Extract the (X, Y) coordinate from the center of the cell holding the provided text.  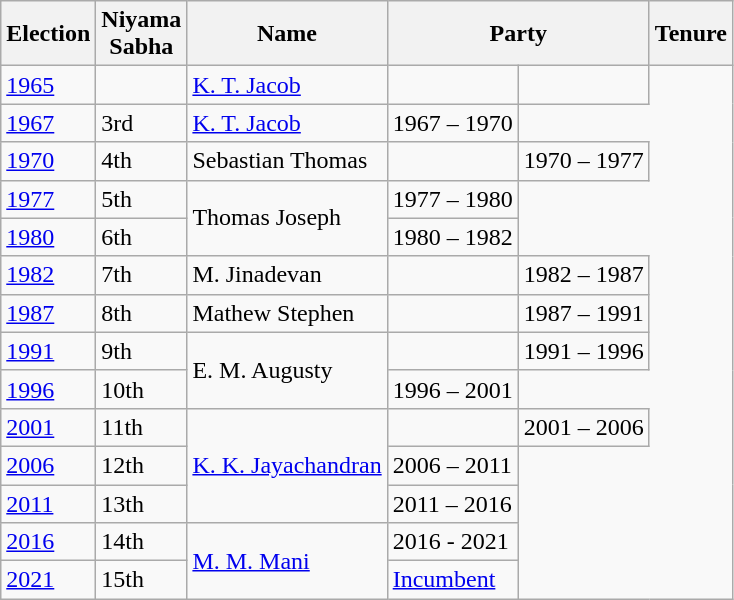
1977 (48, 199)
10th (142, 389)
2016 - 2021 (452, 542)
1987 (48, 313)
7th (142, 275)
2016 (48, 542)
Thomas Joseph (287, 218)
15th (142, 580)
1965 (48, 85)
9th (142, 351)
2011 (48, 503)
M. M. Mani (287, 561)
1996 – 2001 (452, 389)
3rd (142, 123)
Election (48, 34)
1970 – 1977 (584, 161)
13th (142, 503)
6th (142, 237)
1991 – 1996 (584, 351)
2011 – 2016 (452, 503)
1967 (48, 123)
2001 (48, 427)
11th (142, 427)
1970 (48, 161)
E. M. Augusty (287, 370)
2001 – 2006 (584, 427)
Tenure (690, 34)
1977 – 1980 (452, 199)
1991 (48, 351)
2006 (48, 465)
NiyamaSabha (142, 34)
5th (142, 199)
12th (142, 465)
1987 – 1991 (584, 313)
1967 – 1970 (452, 123)
2006 – 2011 (452, 465)
M. Jinadevan (287, 275)
2021 (48, 580)
K. K. Jayachandran (287, 465)
Incumbent (452, 580)
1982 – 1987 (584, 275)
Sebastian Thomas (287, 161)
1996 (48, 389)
Party (518, 34)
1980 – 1982 (452, 237)
8th (142, 313)
Mathew Stephen (287, 313)
4th (142, 161)
1980 (48, 237)
Name (287, 34)
1982 (48, 275)
14th (142, 542)
